Pinpoint the cell where the given text exists, returning its [X, Y] midpoint coordinate. 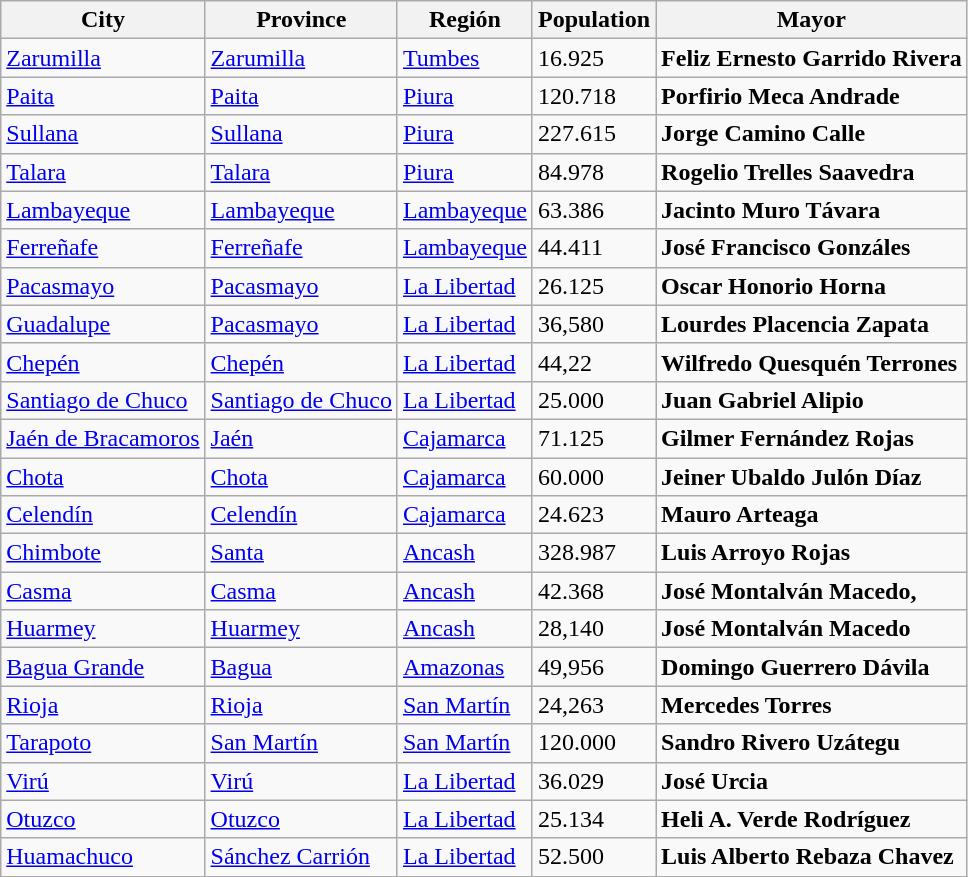
Luis Alberto Rebaza Chavez [812, 857]
Chimbote [103, 553]
Jaén [301, 438]
Porfirio Meca Andrade [812, 96]
Heli A. Verde Rodríguez [812, 819]
Juan Gabriel Alipio [812, 400]
Rogelio Trelles Saavedra [812, 172]
Oscar Honorio Horna [812, 286]
Jacinto Muro Távara [812, 210]
José Urcia [812, 781]
44,22 [594, 362]
42.368 [594, 591]
71.125 [594, 438]
Jeiner Ubaldo Julón Díaz [812, 477]
Mercedes Torres [812, 705]
120.000 [594, 743]
25.000 [594, 400]
Lourdes Placencia Zapata [812, 324]
Domingo Guerrero Dávila [812, 667]
328.987 [594, 553]
Wilfredo Quesquén Terrones [812, 362]
120.718 [594, 96]
Tumbes [464, 58]
Jorge Camino Calle [812, 134]
28,140 [594, 629]
José Francisco Gonzáles [812, 248]
Huamachuco [103, 857]
Sánchez Carrión [301, 857]
Bagua [301, 667]
Santa [301, 553]
Mauro Arteaga [812, 515]
227.615 [594, 134]
José Montalván Macedo [812, 629]
Amazonas [464, 667]
Gilmer Fernández Rojas [812, 438]
Tarapoto [103, 743]
52.500 [594, 857]
Región [464, 20]
84.978 [594, 172]
Province [301, 20]
16.925 [594, 58]
26.125 [594, 286]
Jaén de Bracamoros [103, 438]
49,956 [594, 667]
36,580 [594, 324]
63.386 [594, 210]
36.029 [594, 781]
City [103, 20]
Bagua Grande [103, 667]
Feliz Ernesto Garrido Rivera [812, 58]
44.411 [594, 248]
25.134 [594, 819]
Sandro Rivero Uzátegu [812, 743]
Mayor [812, 20]
Population [594, 20]
José Montalván Macedo, [812, 591]
24.623 [594, 515]
24,263 [594, 705]
Guadalupe [103, 324]
Luis Arroyo Rojas [812, 553]
60.000 [594, 477]
